Determine the (x, y) coordinate at the center of the cell enclosing the given text.  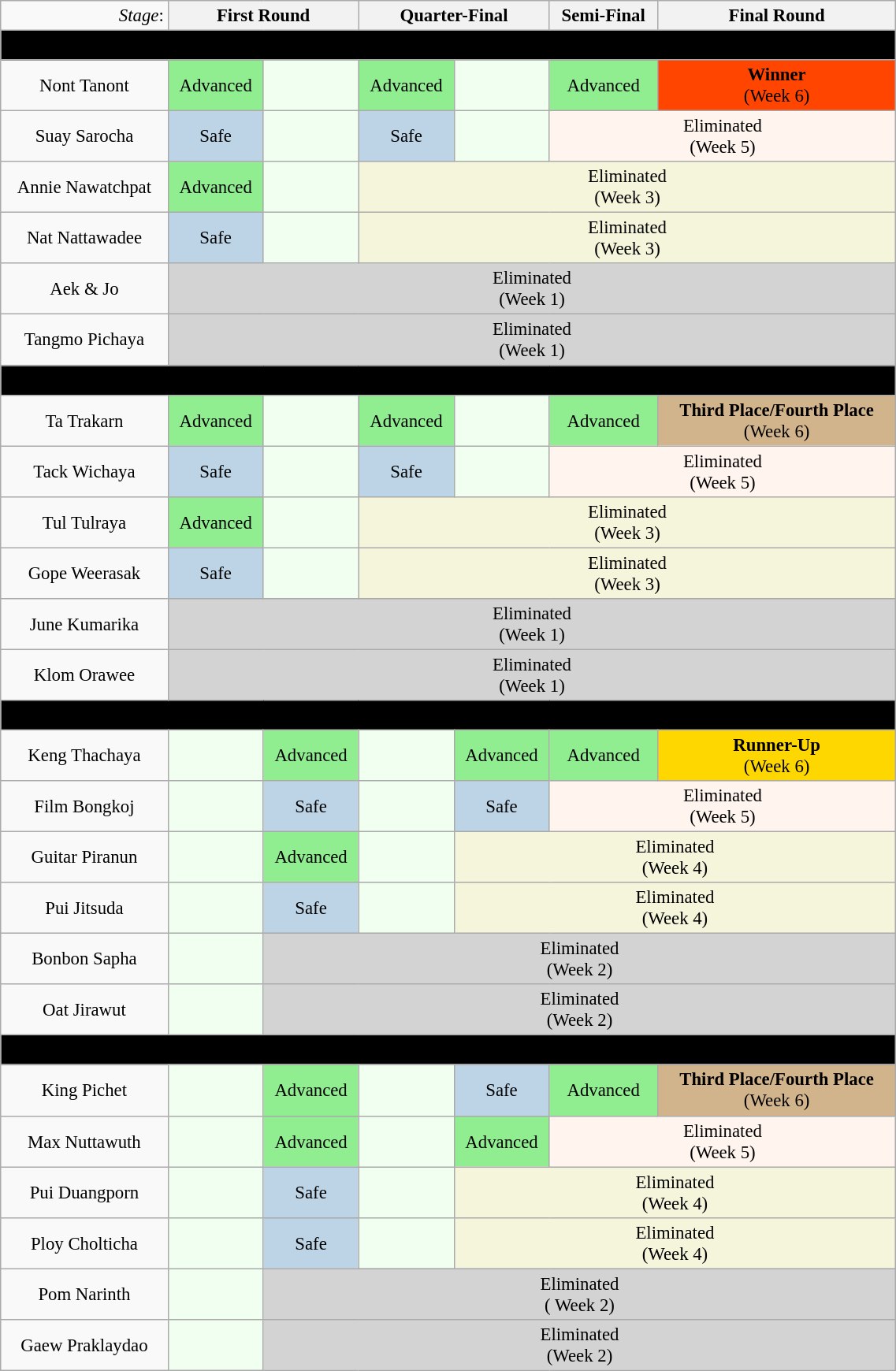
Oat Jirawut (84, 1010)
Pom Narinth (84, 1294)
Pui Jitsuda (84, 908)
Semi-Final (604, 16)
Quarter-Final (454, 16)
June Kumarika (84, 624)
Runner-Up(Week 6) (777, 755)
Suay Sarocha (84, 137)
Tul Tulraya (84, 522)
Ploy Cholticha (84, 1243)
TEAM JOEY (448, 715)
King Pichet (84, 1090)
TEAM STAMP (448, 1050)
Gaew Praklaydao (84, 1346)
Final Round (777, 16)
Eliminated( Week 2) (580, 1294)
Ta Trakarn (84, 421)
Annie Nawatchpat (84, 188)
Klom Orawee (84, 674)
Tangmo Pichaya (84, 340)
Winner(Week 6) (777, 85)
Tack Wichaya (84, 471)
Nont Tanont (84, 85)
Pui Duangporn (84, 1193)
Gope Weerasak (84, 574)
Aek & Jo (84, 288)
TEAM KIM (448, 381)
Guitar Piranun (84, 857)
Bonbon Sapha (84, 960)
Stage: (84, 16)
Max Nuttawuth (84, 1141)
Film Bongkoj (84, 807)
First Round (263, 16)
Nat Nattawadee (84, 238)
TEAM KONG (448, 46)
Keng Thachaya (84, 755)
